From the cell containing the given text, extract its center point as (x, y) coordinate. 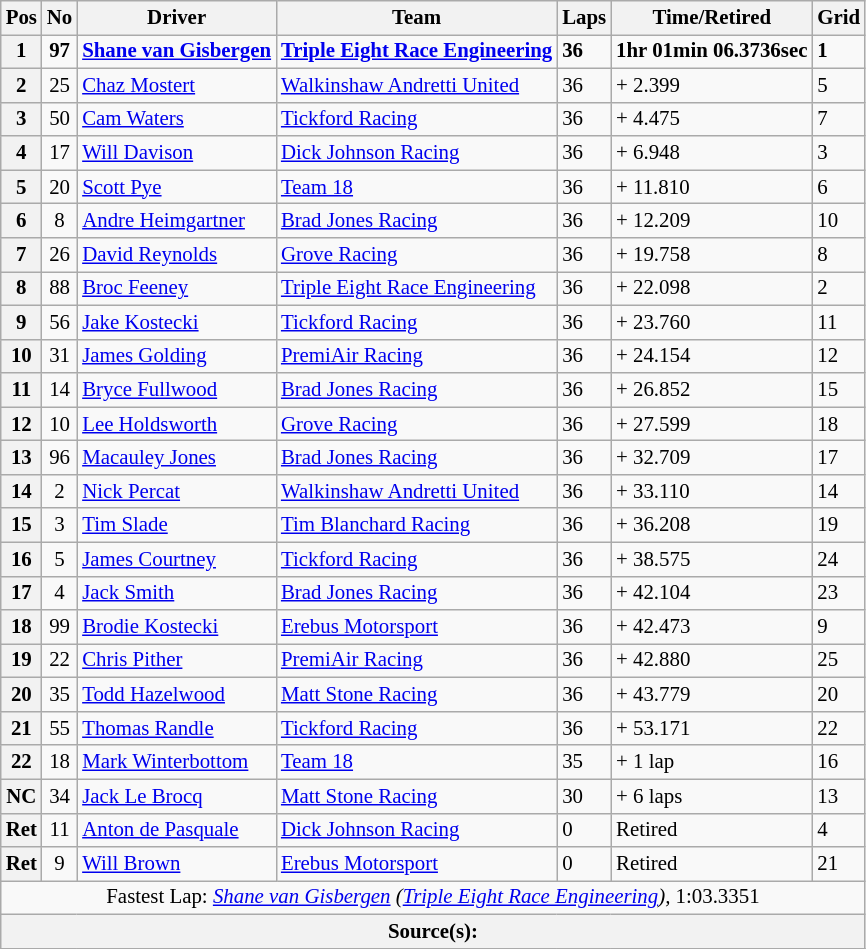
Driver (176, 18)
Chris Pither (176, 661)
+ 6.948 (712, 153)
88 (60, 288)
+ 12.209 (712, 221)
30 (584, 796)
Cam Waters (176, 119)
+ 42.880 (712, 661)
34 (60, 796)
+ 6 laps (712, 796)
+ 11.810 (712, 187)
+ 26.852 (712, 390)
99 (60, 627)
Mark Winterbottom (176, 762)
+ 27.599 (712, 424)
+ 42.473 (712, 627)
Grid (838, 18)
Andre Heimgartner (176, 221)
Tim Slade (176, 525)
David Reynolds (176, 255)
Fastest Lap: Shane van Gisbergen (Triple Eight Race Engineering), 1:03.3351 (433, 898)
+ 33.110 (712, 491)
56 (60, 322)
+ 4.475 (712, 119)
Source(s): (433, 931)
+ 22.098 (712, 288)
+ 19.758 (712, 255)
Time/Retired (712, 18)
+ 36.208 (712, 525)
James Golding (176, 356)
23 (838, 593)
31 (60, 356)
+ 1 lap (712, 762)
+ 53.171 (712, 728)
96 (60, 458)
Nick Percat (176, 491)
Brodie Kostecki (176, 627)
NC (22, 796)
Broc Feeney (176, 288)
No (60, 18)
+ 2.399 (712, 85)
+ 42.104 (712, 593)
James Courtney (176, 559)
+ 23.760 (712, 322)
24 (838, 559)
97 (60, 51)
Will Brown (176, 864)
Anton de Pasquale (176, 830)
Macauley Jones (176, 458)
Scott Pye (176, 187)
55 (60, 728)
Tim Blanchard Racing (416, 525)
Pos (22, 18)
Will Davison (176, 153)
+ 43.779 (712, 695)
Jack Smith (176, 593)
Thomas Randle (176, 728)
+ 32.709 (712, 458)
Bryce Fullwood (176, 390)
Todd Hazelwood (176, 695)
Lee Holdsworth (176, 424)
+ 24.154 (712, 356)
50 (60, 119)
26 (60, 255)
Chaz Mostert (176, 85)
1hr 01min 06.3736sec (712, 51)
+ 38.575 (712, 559)
Shane van Gisbergen (176, 51)
Team (416, 18)
Jack Le Brocq (176, 796)
Jake Kostecki (176, 322)
Laps (584, 18)
